Pinpoint the cell where the given text exists, returning its [x, y] midpoint coordinate. 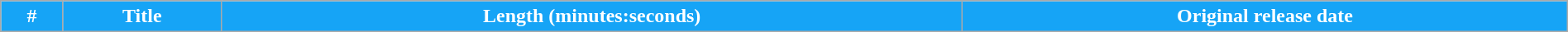
Length (minutes:seconds) [592, 16]
# [31, 16]
Original release date [1265, 16]
Title [142, 16]
